Pinpoint the cell where the given text exists, returning its [x, y] midpoint coordinate. 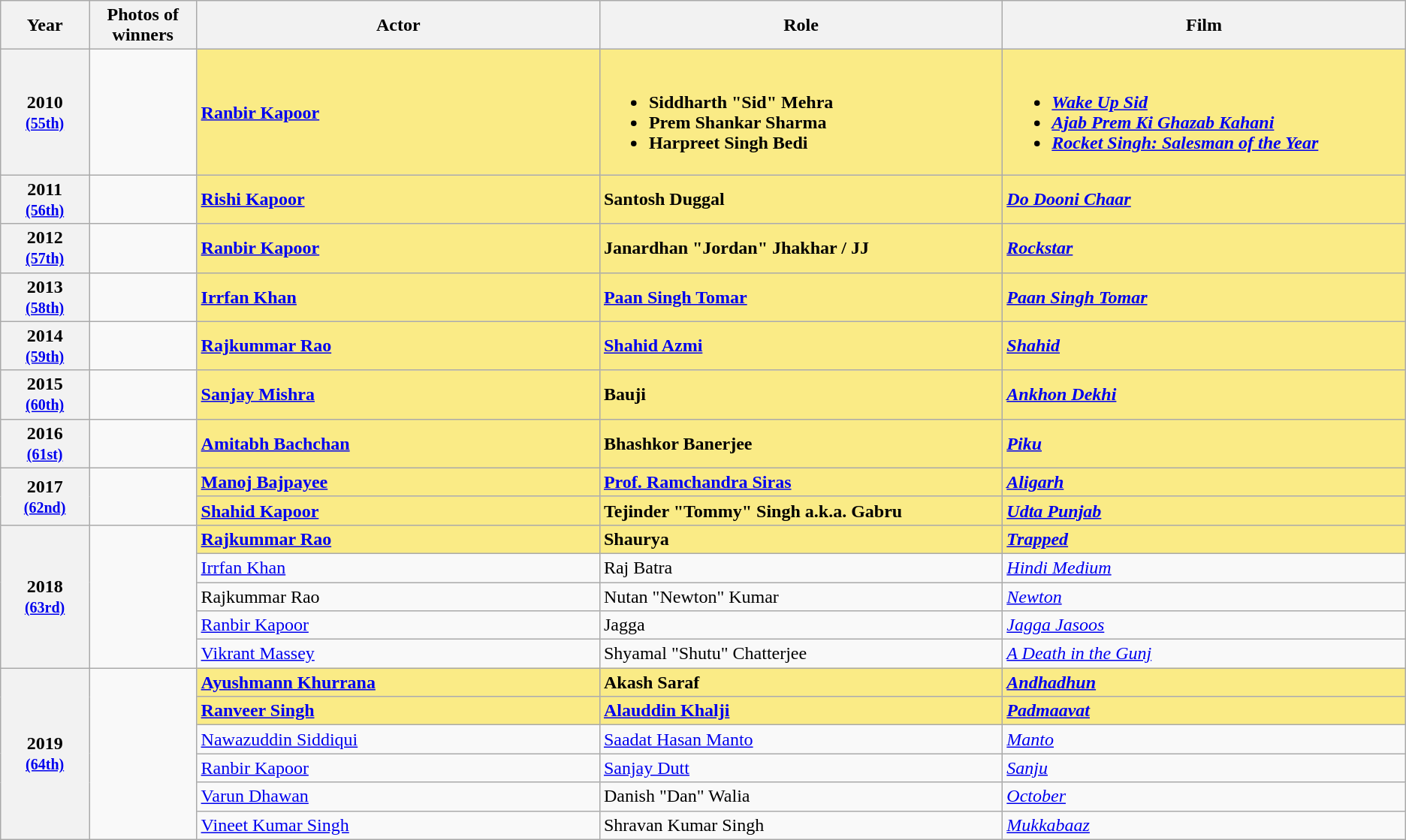
Shaurya [801, 539]
Shravan Kumar Singh [801, 825]
2010 (55th) [45, 113]
A Death in the Gunj [1204, 654]
Tejinder "Tommy" Singh a.k.a. Gabru [801, 510]
2017 (62nd) [45, 496]
2013 (58th) [45, 297]
Jagga [801, 625]
Ranveer Singh [398, 711]
Siddharth "Sid" MehraPrem Shankar SharmaHarpreet Singh Bedi [801, 113]
Vikrant Massey [398, 654]
Mukkabaaz [1204, 825]
Wake Up SidAjab Prem Ki Ghazab KahaniRocket Singh: Salesman of the Year [1204, 113]
Hindi Medium [1204, 568]
Varun Dhawan [398, 796]
Actor [398, 26]
Shyamal "Shutu" Chatterjee [801, 654]
Santosh Duggal [801, 200]
Trapped [1204, 539]
Newton [1204, 597]
Bhashkor Banerjee [801, 443]
Shahid Azmi [801, 345]
Shahid Kapoor [398, 510]
2014 (59th) [45, 345]
Prof. Ramchandra Siras [801, 482]
Jagga Jasoos [1204, 625]
Danish "Dan" Walia [801, 796]
Sanjay Dutt [801, 768]
Saadat Hasan Manto [801, 739]
Shahid [1204, 345]
2015 (60th) [45, 395]
Rishi Kapoor [398, 200]
Sanju [1204, 768]
Manoj Bajpayee [398, 482]
Padmaavat [1204, 711]
Udta Punjab [1204, 510]
Raj Batra [801, 568]
2016 (61st) [45, 443]
Nutan "Newton" Kumar [801, 597]
2019 (64th) [45, 754]
Piku [1204, 443]
2012 (57th) [45, 248]
Nawazuddin Siddiqui [398, 739]
Akash Saraf [801, 682]
Rockstar [1204, 248]
Amitabh Bachchan [398, 443]
Vineet Kumar Singh [398, 825]
Ankhon Dekhi [1204, 395]
Do Dooni Chaar [1204, 200]
2018 (63rd) [45, 596]
Photos of winners [143, 26]
Andhadhun [1204, 682]
Janardhan "Jordan" Jhakhar / JJ [801, 248]
Aligarh [1204, 482]
Role [801, 26]
Film [1204, 26]
Manto [1204, 739]
October [1204, 796]
Alauddin Khalji [801, 711]
2011 (56th) [45, 200]
Bauji [801, 395]
Year [45, 26]
Sanjay Mishra [398, 395]
Ayushmann Khurrana [398, 682]
